Pinpoint the cell where the given text exists, returning its [x, y] midpoint coordinate. 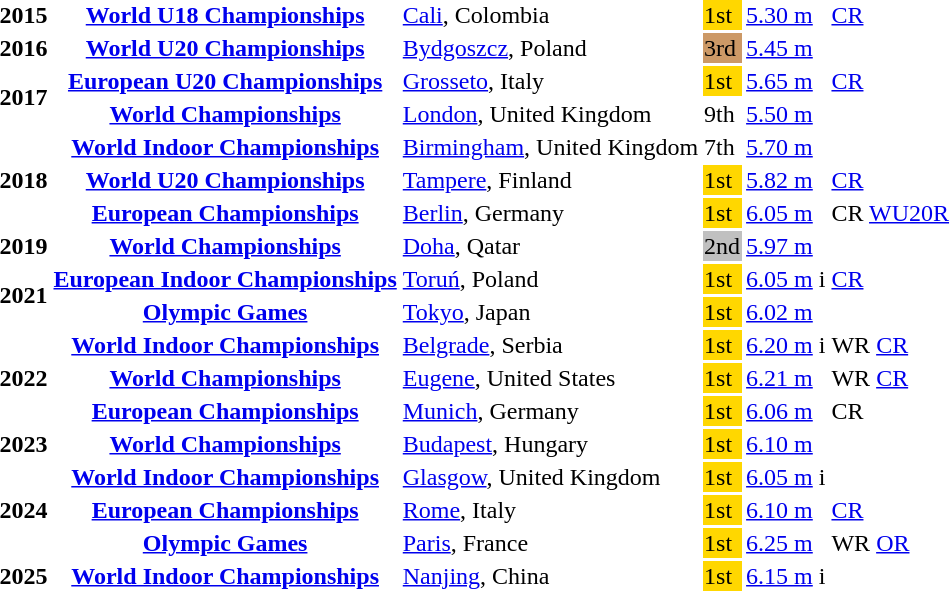
6.02 m [786, 312]
2nd [722, 246]
Munich, Germany [550, 411]
6.05 m [786, 213]
5.45 m [786, 48]
European U20 Championships [225, 81]
World U18 Championships [225, 15]
9th [722, 114]
Rome, Italy [550, 510]
Belgrade, Serbia [550, 345]
Bydgoszcz, Poland [550, 48]
5.65 m [786, 81]
5.82 m [786, 180]
5.30 m [786, 15]
7th [722, 147]
3rd [722, 48]
Birmingham, United Kingdom [550, 147]
6.06 m [786, 411]
Berlin, Germany [550, 213]
5.97 m [786, 246]
6.21 m [786, 378]
Nanjing, China [550, 576]
Cali, Colombia [550, 15]
Doha, Qatar [550, 246]
European Indoor Championships [225, 279]
Eugene, United States [550, 378]
Tokyo, Japan [550, 312]
6.20 m i [786, 345]
6.25 m [786, 543]
Glasgow, United Kingdom [550, 477]
Budapest, Hungary [550, 444]
Grosseto, Italy [550, 81]
5.70 m [786, 147]
Paris, France [550, 543]
Tampere, Finland [550, 180]
5.50 m [786, 114]
Toruń, Poland [550, 279]
London, United Kingdom [550, 114]
6.15 m i [786, 576]
